Provide the [x, y] coordinate of the cell's center where the given text is located.  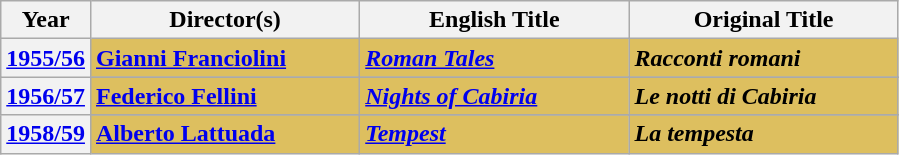
Racconti romani [764, 58]
Gianni Franciolini [224, 58]
Year [46, 20]
Roman Tales [494, 58]
Nights of Cabiria [494, 96]
La tempesta [764, 134]
Federico Fellini [224, 96]
1958/59 [46, 134]
Le notti di Cabiria [764, 96]
1955/56 [46, 58]
1956/57 [46, 96]
English Title [494, 20]
Original Title [764, 20]
Alberto Lattuada [224, 134]
Tempest [494, 134]
Director(s) [224, 20]
